Locate the cell with the specified text and output its [X, Y] center coordinate. 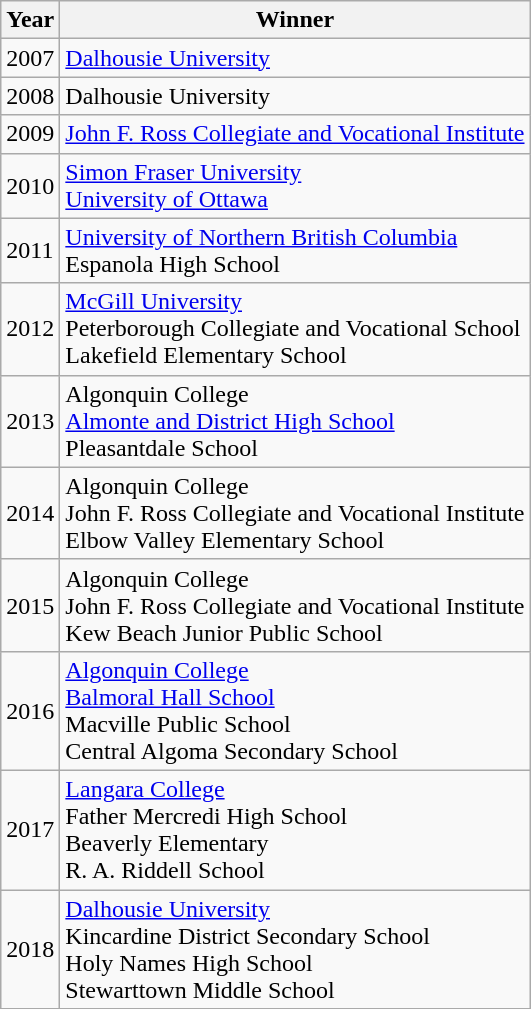
Algonquin College Balmoral Hall School Macville Public School Central Algoma Secondary School [295, 710]
2013 [30, 421]
University of Northern British Columbia Espanola High School [295, 250]
2018 [30, 950]
Algonquin College John F. Ross Collegiate and Vocational Institute Kew Beach Junior Public School [295, 605]
2016 [30, 710]
Dalhousie UniversityKincardine District Secondary SchoolHoly Names High SchoolStewarttown Middle School [295, 950]
Algonquin CollegeAlmonte and District High School Pleasantdale School [295, 421]
2007 [30, 58]
2008 [30, 96]
2012 [30, 329]
2009 [30, 134]
Simon Fraser UniversityUniversity of Ottawa [295, 186]
2011 [30, 250]
2015 [30, 605]
2014 [30, 513]
Langara CollegeFather Mercredi High SchoolBeaverly ElementaryR. A. Riddell School [295, 830]
2017 [30, 830]
Year [30, 20]
John F. Ross Collegiate and Vocational Institute [295, 134]
Algonquin College John F. Ross Collegiate and Vocational Institute Elbow Valley Elementary School [295, 513]
McGill UniversityPeterborough Collegiate and Vocational SchoolLakefield Elementary School [295, 329]
Winner [295, 20]
2010 [30, 186]
